Output the [X, Y] coordinate of the center of the cell containing the given text.  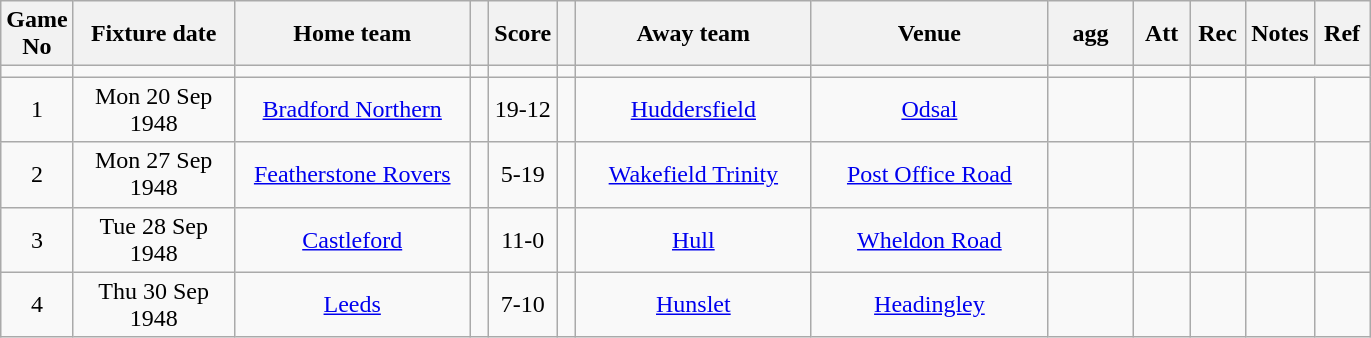
Leeds [352, 304]
Thu 30 Sep 1948 [154, 304]
Featherstone Rovers [352, 174]
Hull [693, 240]
Home team [352, 34]
Odsal [929, 110]
Huddersfield [693, 110]
Away team [693, 34]
Mon 27 Sep 1948 [154, 174]
Post Office Road [929, 174]
3 [37, 240]
Rec [1218, 34]
7-10 [523, 304]
Castleford [352, 240]
Hunslet [693, 304]
Wakefield Trinity [693, 174]
agg [1090, 34]
Venue [929, 34]
5-19 [523, 174]
Notes [1280, 34]
Mon 20 Sep 1948 [154, 110]
Ref [1342, 34]
Game No [37, 34]
Att [1162, 34]
Headingley [929, 304]
Wheldon Road [929, 240]
2 [37, 174]
1 [37, 110]
Score [523, 34]
19-12 [523, 110]
11-0 [523, 240]
4 [37, 304]
Fixture date [154, 34]
Bradford Northern [352, 110]
Tue 28 Sep 1948 [154, 240]
